Capture the cell that displays the provided text and extract its [x, y] central coordinate. 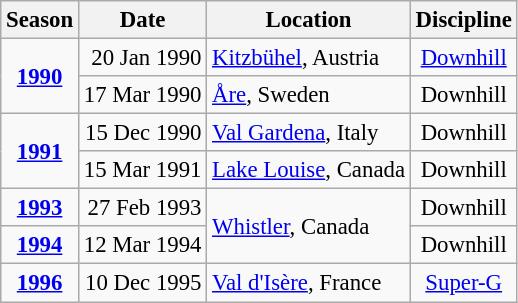
10 Dec 1995 [142, 283]
Lake Louise, Canada [309, 170]
15 Dec 1990 [142, 133]
Discipline [464, 20]
Location [309, 20]
1990 [40, 76]
1991 [40, 152]
Val Gardena, Italy [309, 133]
Super-G [464, 283]
15 Mar 1991 [142, 170]
Season [40, 20]
Whistler, Canada [309, 226]
12 Mar 1994 [142, 245]
1993 [40, 208]
Date [142, 20]
20 Jan 1990 [142, 58]
27 Feb 1993 [142, 208]
17 Mar 1990 [142, 95]
Kitzbühel, Austria [309, 58]
1994 [40, 245]
Åre, Sweden [309, 95]
1996 [40, 283]
Val d'Isère, France [309, 283]
